Identify which cell holds the provided text, then report its (X, Y) central coordinate. 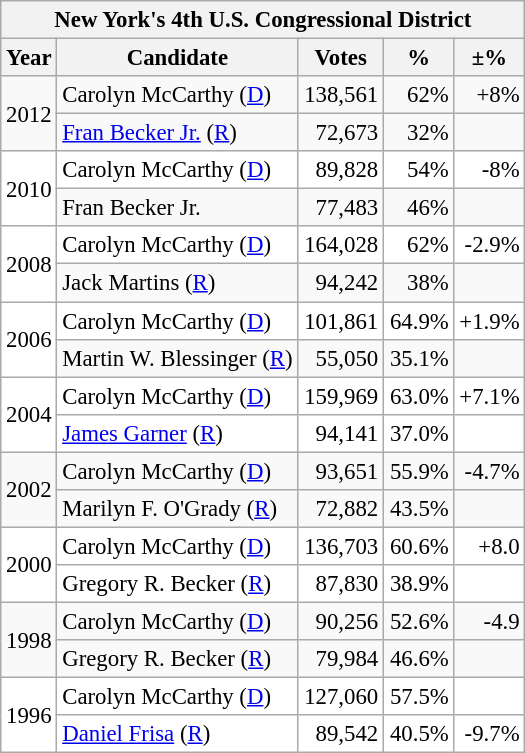
2000 (29, 564)
72,882 (341, 509)
New York's 4th U.S. Congressional District (263, 20)
+8% (490, 95)
Jack Martins (R) (178, 283)
63.0% (418, 396)
+1.9% (490, 321)
2010 (29, 188)
54% (418, 170)
60.6% (418, 546)
77,483 (341, 208)
37.0% (418, 433)
40.5% (418, 734)
32% (418, 133)
2004 (29, 414)
127,060 (341, 697)
1998 (29, 640)
-8% (490, 170)
64.9% (418, 321)
Martin W. Blessinger (R) (178, 358)
57.5% (418, 697)
±% (490, 58)
-9.7% (490, 734)
52.6% (418, 621)
-4.9 (490, 621)
2012 (29, 114)
87,830 (341, 584)
Daniel Frisa (R) (178, 734)
-2.9% (490, 245)
164,028 (341, 245)
89,542 (341, 734)
46% (418, 208)
+7.1% (490, 396)
Marilyn F. O'Grady (R) (178, 509)
35.1% (418, 358)
101,861 (341, 321)
Fran Becker Jr. (R) (178, 133)
55.9% (418, 471)
-4.7% (490, 471)
% (418, 58)
90,256 (341, 621)
James Garner (R) (178, 433)
43.5% (418, 509)
55,050 (341, 358)
94,242 (341, 283)
Fran Becker Jr. (178, 208)
72,673 (341, 133)
1996 (29, 716)
Candidate (178, 58)
+8.0 (490, 546)
79,984 (341, 659)
38.9% (418, 584)
2002 (29, 490)
2006 (29, 340)
38% (418, 283)
93,651 (341, 471)
2008 (29, 264)
159,969 (341, 396)
94,141 (341, 433)
136,703 (341, 546)
138,561 (341, 95)
Year (29, 58)
Votes (341, 58)
89,828 (341, 170)
46.6% (418, 659)
